Search for the cell housing the specified text and yield its (x, y) center coordinate. 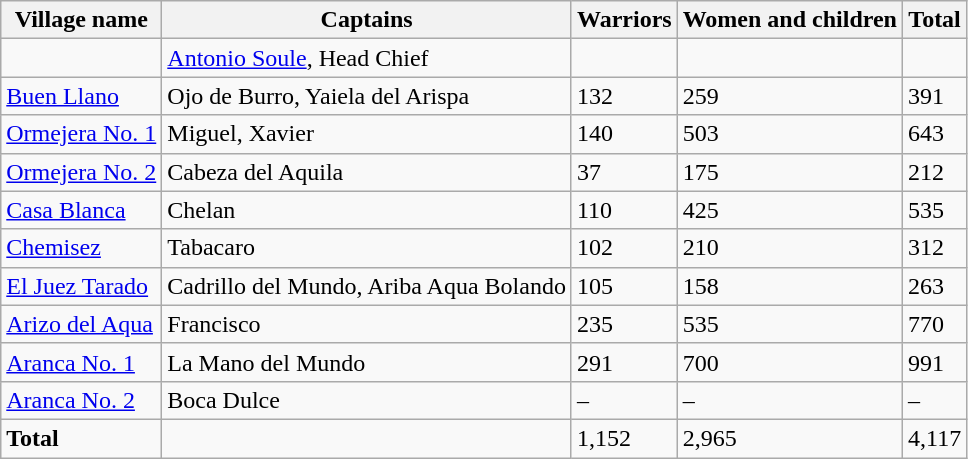
Casa Blanca (82, 210)
Village name (82, 20)
Cabeza del Aquila (367, 172)
Tabacaro (367, 248)
Chelan (367, 210)
312 (934, 248)
110 (624, 210)
212 (934, 172)
770 (934, 324)
4,117 (934, 438)
El Juez Tarado (82, 286)
Ormejera No. 1 (82, 134)
700 (790, 362)
Captains (367, 20)
210 (790, 248)
Aranca No. 1 (82, 362)
102 (624, 248)
37 (624, 172)
Women and children (790, 20)
Arizo del Aqua (82, 324)
Ojo de Burro, Yaiela del Arispa (367, 96)
991 (934, 362)
Francisco (367, 324)
175 (790, 172)
235 (624, 324)
503 (790, 134)
Buen Llano (82, 96)
1,152 (624, 438)
2,965 (790, 438)
291 (624, 362)
Ormejera No. 2 (82, 172)
263 (934, 286)
Miguel, Xavier (367, 134)
Warriors (624, 20)
Antonio Soule, Head Chief (367, 58)
Boca Dulce (367, 400)
140 (624, 134)
259 (790, 96)
132 (624, 96)
643 (934, 134)
105 (624, 286)
425 (790, 210)
391 (934, 96)
Cadrillo del Mundo, Ariba Aqua Bolando (367, 286)
La Mano del Mundo (367, 362)
Chemisez (82, 248)
Aranca No. 2 (82, 400)
158 (790, 286)
